From the cell containing the given text, extract its center point as [x, y] coordinate. 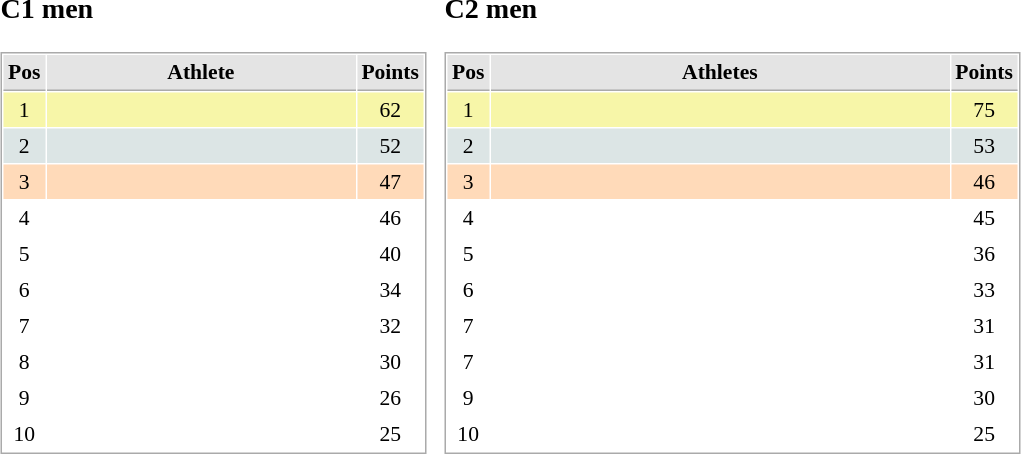
53 [984, 146]
33 [984, 290]
47 [390, 182]
75 [984, 110]
Athletes [720, 74]
52 [390, 146]
45 [984, 218]
36 [984, 254]
40 [390, 254]
26 [390, 398]
32 [390, 326]
Athlete [200, 74]
34 [390, 290]
62 [390, 110]
8 [24, 362]
